Capture the cell that displays the provided text and extract its [x, y] central coordinate. 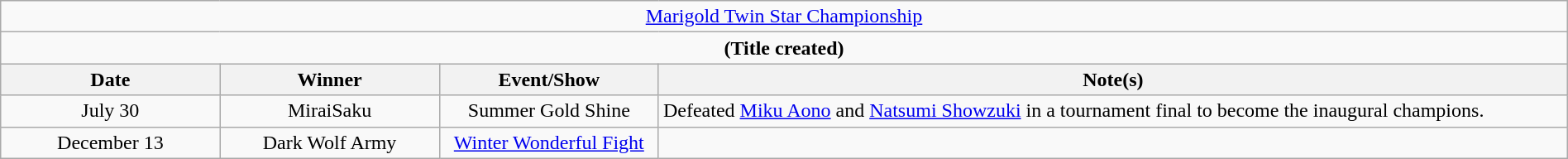
Summer Gold Shine [549, 111]
MiraiSaku [329, 111]
Note(s) [1113, 79]
Dark Wolf Army [329, 142]
Marigold Twin Star Championship [784, 17]
July 30 [111, 111]
(Title created) [784, 48]
Defeated Miku Aono and Natsumi Showzuki in a tournament final to become the inaugural champions. [1113, 111]
Event/Show [549, 79]
Winter Wonderful Fight [549, 142]
Date [111, 79]
December 13 [111, 142]
Winner [329, 79]
